For the text-containing cell, return its midpoint in (X, Y) coordinate format. 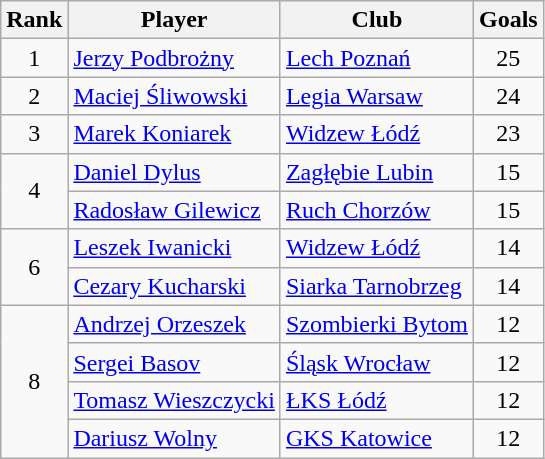
Goals (508, 20)
2 (34, 96)
Player (174, 20)
Lech Poznań (376, 58)
Tomasz Wieszczycki (174, 400)
6 (34, 267)
3 (34, 134)
Śląsk Wrocław (376, 362)
8 (34, 381)
Leszek Iwanicki (174, 248)
Jerzy Podbrożny (174, 58)
4 (34, 191)
Dariusz Wolny (174, 438)
Maciej Śliwowski (174, 96)
Daniel Dylus (174, 172)
Club (376, 20)
25 (508, 58)
Legia Warsaw (376, 96)
1 (34, 58)
Szombierki Bytom (376, 324)
Sergei Basov (174, 362)
Marek Koniarek (174, 134)
Andrzej Orzeszek (174, 324)
Radosław Gilewicz (174, 210)
Cezary Kucharski (174, 286)
ŁKS Łódź (376, 400)
Ruch Chorzów (376, 210)
Siarka Tarnobrzeg (376, 286)
23 (508, 134)
Rank (34, 20)
24 (508, 96)
Zagłębie Lubin (376, 172)
GKS Katowice (376, 438)
